Find where the given text appears and provide that cell's center as [x, y] coordinate. 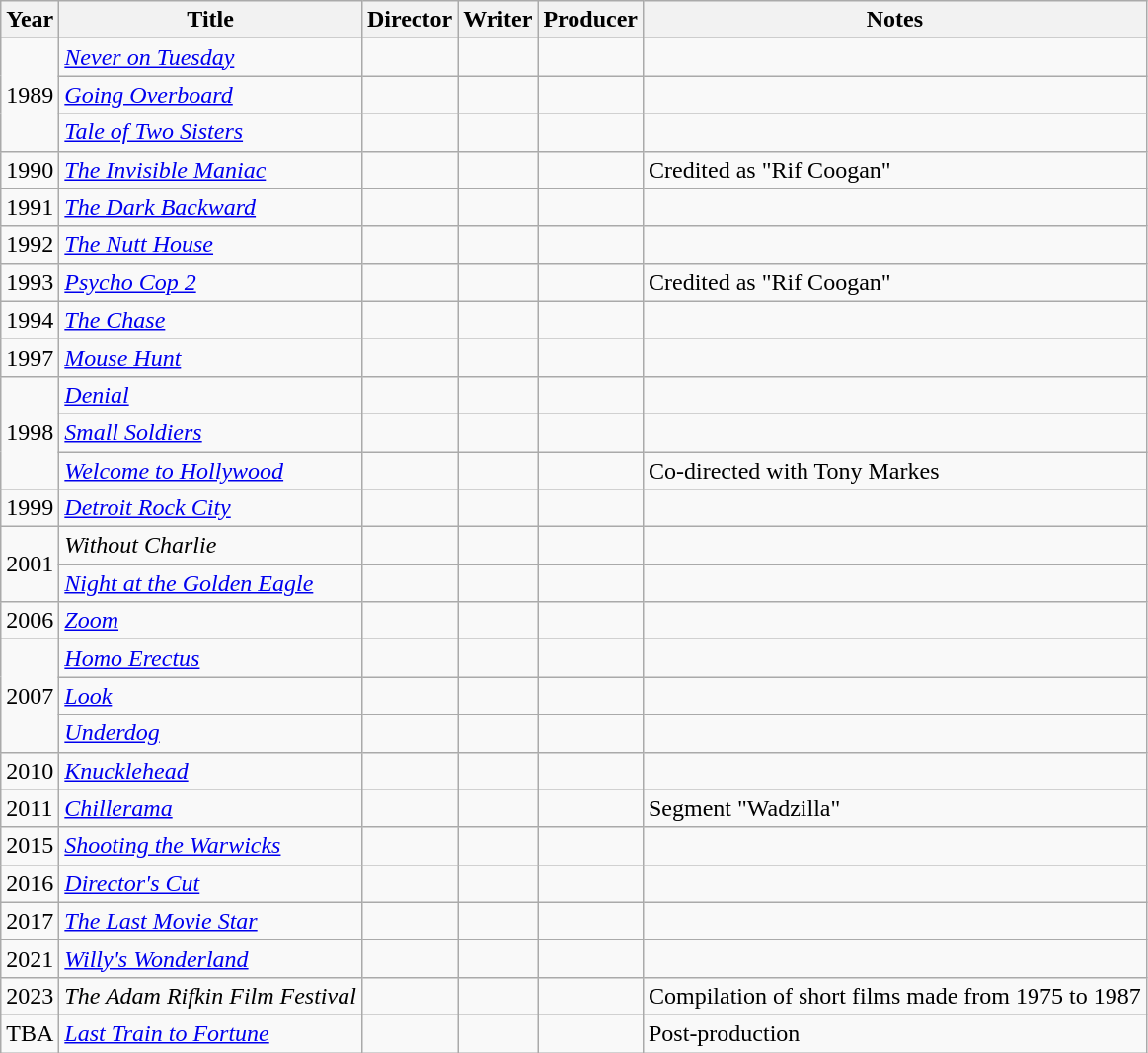
2017 [30, 921]
2021 [30, 958]
Psycho Cop 2 [211, 282]
Post-production [894, 1033]
Year [30, 20]
Night at the Golden Eagle [211, 583]
1992 [30, 245]
1990 [30, 170]
Welcome to Hollywood [211, 471]
1993 [30, 282]
Writer [497, 20]
Knucklehead [211, 771]
Without Charlie [211, 546]
2010 [30, 771]
2023 [30, 996]
2001 [30, 564]
Willy's Wonderland [211, 958]
1998 [30, 432]
Mouse Hunt [211, 357]
Shooting the Warwicks [211, 846]
Small Soldiers [211, 432]
Look [211, 696]
2007 [30, 696]
Detroit Rock City [211, 508]
1991 [30, 207]
2015 [30, 846]
The Adam Rifkin Film Festival [211, 996]
1994 [30, 320]
Tale of Two Sisters [211, 132]
Director's Cut [211, 883]
The Invisible Maniac [211, 170]
The Nutt House [211, 245]
Zoom [211, 621]
1999 [30, 508]
1997 [30, 357]
Homo Erectus [211, 658]
TBA [30, 1033]
2016 [30, 883]
Going Overboard [211, 95]
2006 [30, 621]
Segment "Wadzilla" [894, 808]
The Dark Backward [211, 207]
Denial [211, 395]
2011 [30, 808]
Underdog [211, 733]
Compilation of short films made from 1975 to 1987 [894, 996]
Title [211, 20]
Notes [894, 20]
Director [409, 20]
The Chase [211, 320]
Last Train to Fortune [211, 1033]
The Last Movie Star [211, 921]
1989 [30, 95]
Producer [590, 20]
Never on Tuesday [211, 57]
Co-directed with Tony Markes [894, 471]
Chillerama [211, 808]
